Detect which cell encompasses the target text, then output its (x, y) center coordinate. 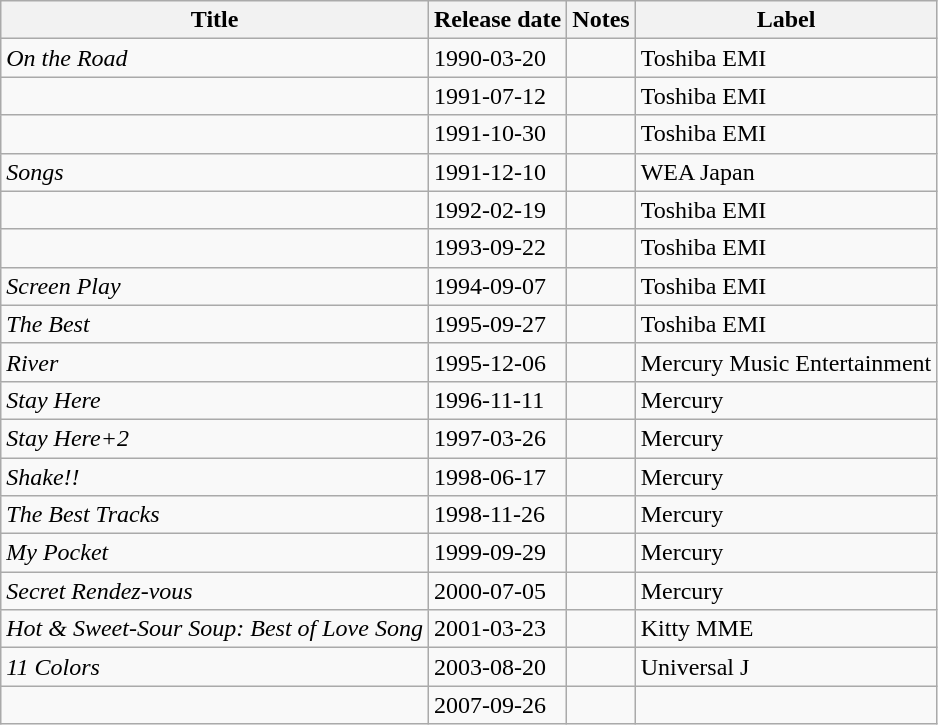
Songs (215, 172)
Screen Play (215, 286)
2007-09-26 (497, 705)
1990-03-20 (497, 58)
Release date (497, 20)
The Best Tracks (215, 515)
River (215, 362)
Stay Here (215, 400)
Secret Rendez-vous (215, 591)
1995-12-06 (497, 362)
11 Colors (215, 667)
Kitty MME (786, 629)
2001-03-23 (497, 629)
1998-06-17 (497, 477)
On the Road (215, 58)
1995-09-27 (497, 324)
Notes (601, 20)
2003-08-20 (497, 667)
The Best (215, 324)
Stay Here+2 (215, 438)
1996-11-11 (497, 400)
1997-03-26 (497, 438)
1991-12-10 (497, 172)
1994-09-07 (497, 286)
WEA Japan (786, 172)
Hot & Sweet-Sour Soup: Best of Love Song (215, 629)
Shake!! (215, 477)
1991-07-12 (497, 96)
Label (786, 20)
2000-07-05 (497, 591)
1999-09-29 (497, 553)
1993-09-22 (497, 248)
My Pocket (215, 553)
1998-11-26 (497, 515)
Universal J (786, 667)
1992-02-19 (497, 210)
Mercury Music Entertainment (786, 362)
Title (215, 20)
1991-10-30 (497, 134)
